Extract the [X, Y] coordinate from the center of the cell holding the provided text.  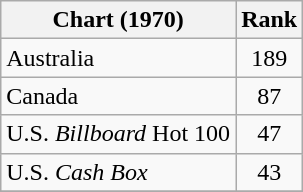
Chart (1970) [118, 20]
47 [270, 134]
U.S. Billboard Hot 100 [118, 134]
189 [270, 58]
43 [270, 172]
Rank [270, 20]
Canada [118, 96]
Australia [118, 58]
U.S. Cash Box [118, 172]
87 [270, 96]
